Extract the (X, Y) coordinate from the center of the cell holding the provided text.  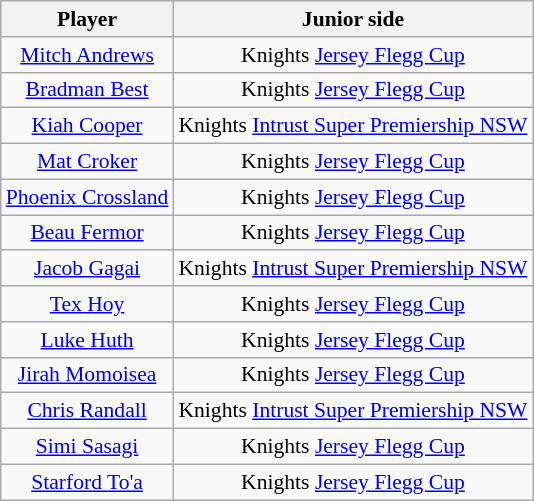
Bradman Best (88, 90)
Tex Hoy (88, 304)
Player (88, 19)
Mat Croker (88, 162)
Chris Randall (88, 411)
Beau Fermor (88, 233)
Jacob Gagai (88, 269)
Junior side (352, 19)
Kiah Cooper (88, 126)
Starford To'a (88, 482)
Luke Huth (88, 340)
Mitch Andrews (88, 55)
Phoenix Crossland (88, 197)
Jirah Momoisea (88, 375)
Simi Sasagi (88, 447)
